Scan for the cell matching the given text and deliver its [x, y] coordinate at center. 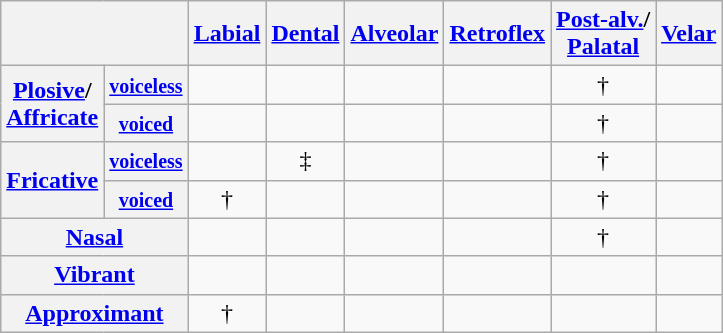
Post-alv./Palatal [604, 34]
Approximant [94, 313]
Alveolar [394, 34]
Vibrant [94, 275]
Dental [306, 34]
Plosive/Affricate [52, 104]
Fricative [52, 180]
Nasal [94, 237]
Retroflex [498, 34]
Labial [227, 34]
Velar [689, 34]
‡ [306, 161]
